Determine the [X, Y] coordinate at the center of the cell enclosing the given text.  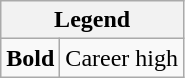
Legend [92, 20]
Career high [122, 58]
Bold [30, 58]
